Detect which cell encompasses the target text, then output its [X, Y] center coordinate. 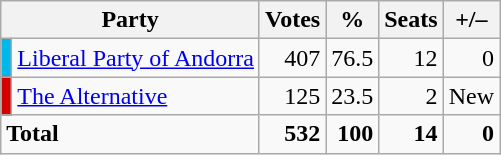
125 [292, 96]
14 [411, 134]
Seats [411, 20]
Liberal Party of Andorra [136, 58]
532 [292, 134]
23.5 [352, 96]
% [352, 20]
New [471, 96]
Votes [292, 20]
407 [292, 58]
+/– [471, 20]
Party [130, 20]
The Alternative [136, 96]
76.5 [352, 58]
100 [352, 134]
12 [411, 58]
2 [411, 96]
Total [130, 134]
